Output the [X, Y] coordinate of the center of the cell containing the given text.  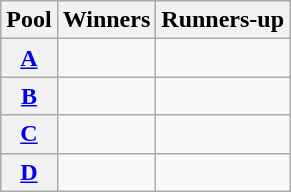
B [29, 96]
D [29, 172]
Runners-up [223, 20]
A [29, 58]
C [29, 134]
Winners [106, 20]
Pool [29, 20]
